Locate the cell with the specified text and output its [x, y] center coordinate. 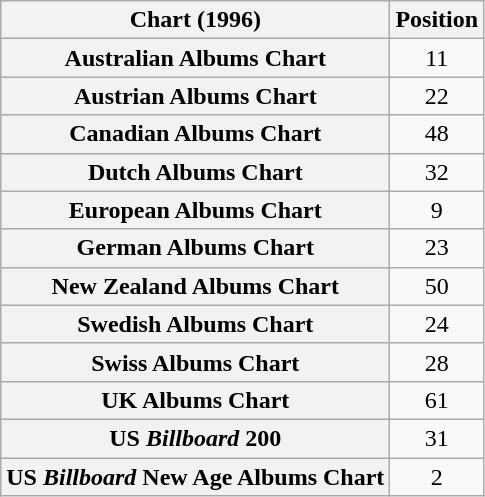
28 [437, 362]
European Albums Chart [196, 210]
50 [437, 286]
2 [437, 477]
UK Albums Chart [196, 400]
9 [437, 210]
61 [437, 400]
31 [437, 438]
23 [437, 248]
Swedish Albums Chart [196, 324]
Position [437, 20]
24 [437, 324]
32 [437, 172]
48 [437, 134]
US Billboard 200 [196, 438]
Swiss Albums Chart [196, 362]
Australian Albums Chart [196, 58]
New Zealand Albums Chart [196, 286]
Canadian Albums Chart [196, 134]
Dutch Albums Chart [196, 172]
22 [437, 96]
Chart (1996) [196, 20]
German Albums Chart [196, 248]
US Billboard New Age Albums Chart [196, 477]
Austrian Albums Chart [196, 96]
11 [437, 58]
